From the cell containing the given text, extract its center point as [x, y] coordinate. 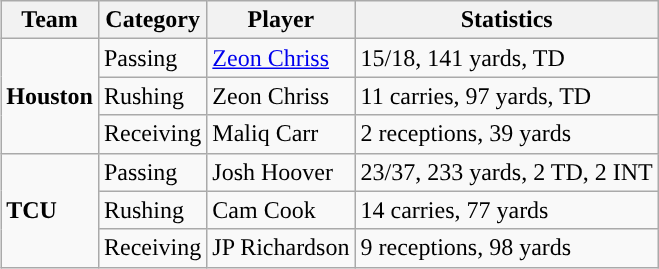
Houston [50, 96]
Team [50, 20]
Maliq Carr [281, 134]
Player [281, 20]
14 carries, 77 yards [506, 210]
TCU [50, 210]
2 receptions, 39 yards [506, 134]
11 carries, 97 yards, TD [506, 96]
Cam Cook [281, 210]
23/37, 233 yards, 2 TD, 2 INT [506, 172]
9 receptions, 98 yards [506, 248]
Statistics [506, 20]
JP Richardson [281, 248]
15/18, 141 yards, TD [506, 58]
Category [152, 20]
Josh Hoover [281, 172]
